Search for the cell housing the specified text and yield its [x, y] center coordinate. 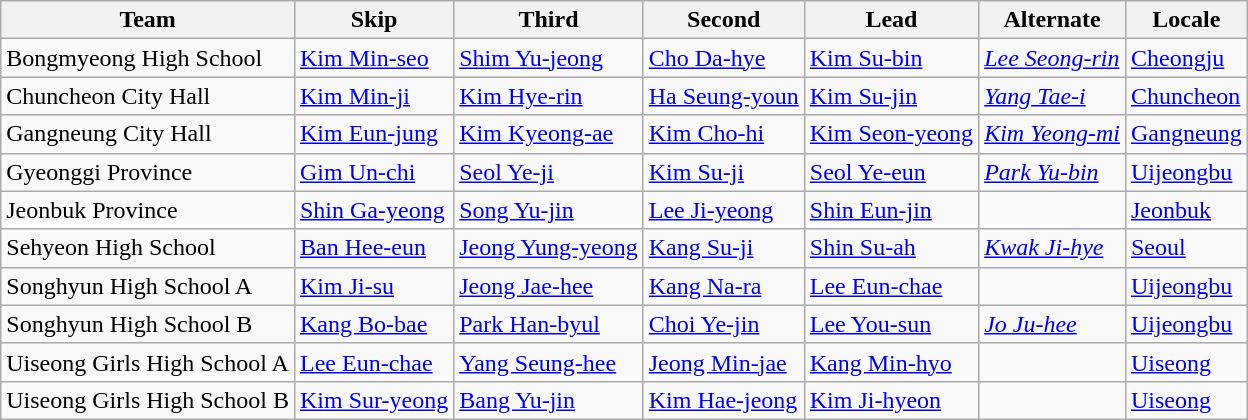
Seoul [1186, 248]
Seol Ye-eun [891, 172]
Kim Eun-jung [374, 134]
Jeong Jae-hee [548, 286]
Uiseong Girls High School B [148, 400]
Gangneung [1186, 134]
Kim Ji-su [374, 286]
Cho Da-hye [724, 58]
Uiseong Girls High School A [148, 362]
Skip [374, 20]
Park Yu-bin [1052, 172]
Jeong Min-jae [724, 362]
Team [148, 20]
Gim Un-chi [374, 172]
Songhyun High School A [148, 286]
Jeong Yung-yeong [548, 248]
Ban Hee-eun [374, 248]
Sehyeon High School [148, 248]
Kim Sur-yeong [374, 400]
Kim Cho-hi [724, 134]
Third [548, 20]
Kim Min-seo [374, 58]
Kim Hae-jeong [724, 400]
Locale [1186, 20]
Kang Su-ji [724, 248]
Yang Seung-hee [548, 362]
Kim Yeong-mi [1052, 134]
Shin Su-ah [891, 248]
Kim Min-ji [374, 96]
Kang Na-ra [724, 286]
Second [724, 20]
Shim Yu-jeong [548, 58]
Lee Ji-yeong [724, 210]
Kim Ji-hyeon [891, 400]
Kang Bo-bae [374, 324]
Bang Yu-jin [548, 400]
Songhyun High School B [148, 324]
Jo Ju-hee [1052, 324]
Yang Tae-i [1052, 96]
Jeonbuk Province [148, 210]
Bongmyeong High School [148, 58]
Alternate [1052, 20]
Gangneung City Hall [148, 134]
Ha Seung-youn [724, 96]
Park Han-byul [548, 324]
Kang Min-hyo [891, 362]
Kim Kyeong-ae [548, 134]
Kwak Ji-hye [1052, 248]
Gyeonggi Province [148, 172]
Seol Ye-ji [548, 172]
Kim Su-jin [891, 96]
Cheongju [1186, 58]
Chuncheon [1186, 96]
Song Yu-jin [548, 210]
Kim Seon-yeong [891, 134]
Choi Ye-jin [724, 324]
Kim Su-bin [891, 58]
Lead [891, 20]
Shin Ga-yeong [374, 210]
Shin Eun-jin [891, 210]
Chuncheon City Hall [148, 96]
Lee Seong-rin [1052, 58]
Kim Hye-rin [548, 96]
Lee You-sun [891, 324]
Jeonbuk [1186, 210]
Kim Su-ji [724, 172]
